Return the (X, Y) coordinate for the center point of the cell that contains the specified text.  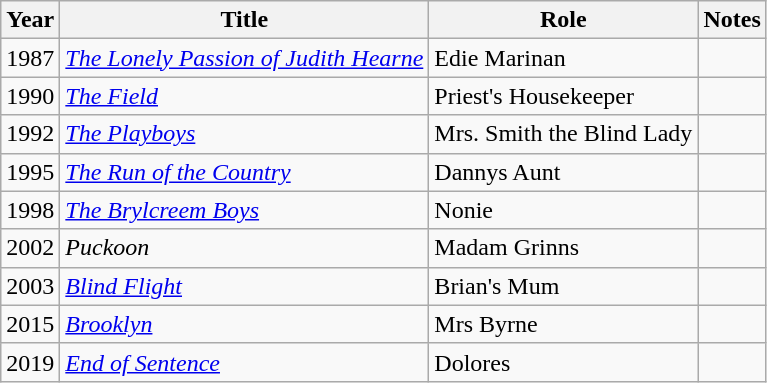
The Run of the Country (244, 172)
Year (30, 20)
Dolores (564, 362)
Nonie (564, 210)
Puckoon (244, 248)
The Brylcreem Boys (244, 210)
1995 (30, 172)
The Playboys (244, 134)
2003 (30, 286)
2015 (30, 324)
Notes (732, 20)
Mrs Byrne (564, 324)
End of Sentence (244, 362)
1990 (30, 96)
The Lonely Passion of Judith Hearne (244, 58)
Brooklyn (244, 324)
Dannys Aunt (564, 172)
Edie Marinan (564, 58)
Madam Grinns (564, 248)
Blind Flight (244, 286)
Priest's Housekeeper (564, 96)
2002 (30, 248)
1992 (30, 134)
Role (564, 20)
Mrs. Smith the Blind Lady (564, 134)
Title (244, 20)
Brian's Mum (564, 286)
2019 (30, 362)
The Field (244, 96)
1998 (30, 210)
1987 (30, 58)
